Find where the given text appears and provide that cell's center as (X, Y) coordinate. 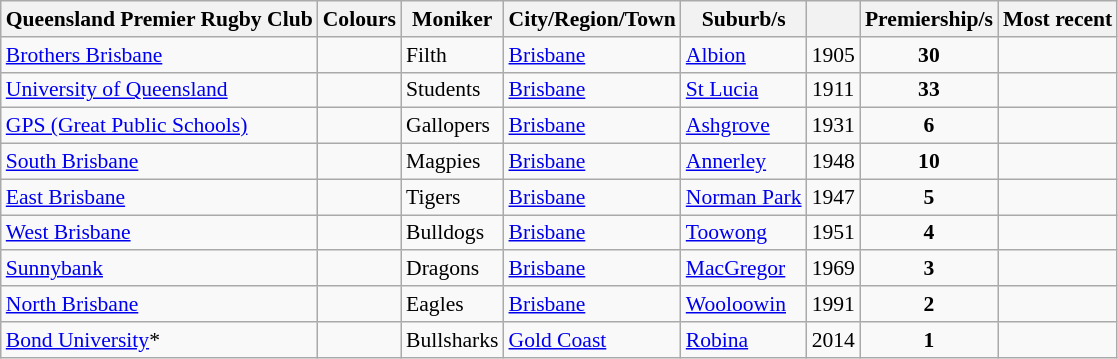
Sunnybank (160, 269)
10 (929, 162)
Colours (360, 19)
Brothers Brisbane (160, 55)
Moniker (452, 19)
Magpies (452, 162)
Suburb/s (744, 19)
East Brisbane (160, 197)
1911 (834, 90)
South Brisbane (160, 162)
5 (929, 197)
Toowong (744, 233)
West Brisbane (160, 233)
6 (929, 126)
4 (929, 233)
1931 (834, 126)
City/Region/Town (592, 19)
Robina (744, 340)
Tigers (452, 197)
Bullsharks (452, 340)
Eagles (452, 304)
2014 (834, 340)
Annerley (744, 162)
MacGregor (744, 269)
1969 (834, 269)
Ashgrove (744, 126)
1991 (834, 304)
GPS (Great Public Schools) (160, 126)
Albion (744, 55)
University of Queensland (160, 90)
Gallopers (452, 126)
Bond University* (160, 340)
Bulldogs (452, 233)
1905 (834, 55)
1947 (834, 197)
Dragons (452, 269)
30 (929, 55)
Most recent (1058, 19)
Norman Park (744, 197)
St Lucia (744, 90)
1948 (834, 162)
1951 (834, 233)
Filth (452, 55)
Students (452, 90)
1 (929, 340)
2 (929, 304)
North Brisbane (160, 304)
3 (929, 269)
Queensland Premier Rugby Club (160, 19)
33 (929, 90)
Wooloowin (744, 304)
Gold Coast (592, 340)
Premiership/s (929, 19)
